From the cell containing the given text, extract its center point as (X, Y) coordinate. 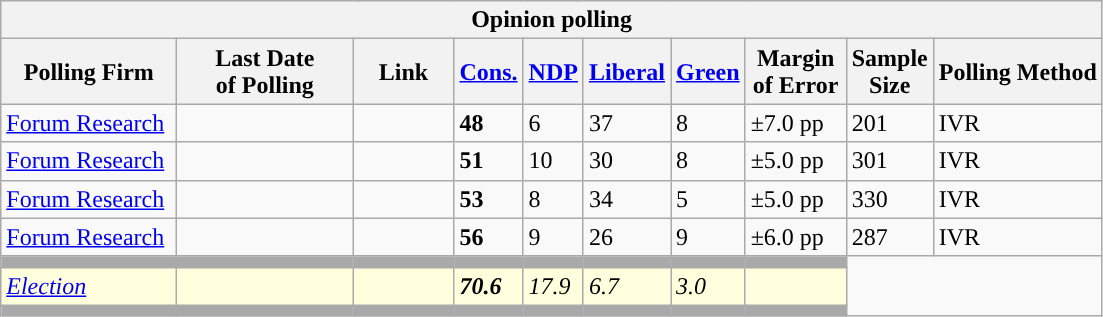
10 (553, 161)
Green (708, 72)
37 (626, 123)
NDP (553, 72)
SampleSize (890, 72)
26 (626, 237)
287 (890, 237)
201 (890, 123)
Opinion polling (552, 20)
70.6 (488, 286)
48 (488, 123)
3.0 (708, 286)
Cons. (488, 72)
Liberal (626, 72)
±7.0 pp (796, 123)
34 (626, 199)
30 (626, 161)
±6.0 pp (796, 237)
Last Dateof Polling (265, 72)
51 (488, 161)
56 (488, 237)
Link (404, 72)
Polling Method (1018, 72)
6.7 (626, 286)
5 (708, 199)
330 (890, 199)
17.9 (553, 286)
301 (890, 161)
Polling Firm (89, 72)
Election (89, 286)
Marginof Error (796, 72)
6 (553, 123)
53 (488, 199)
